Extract the (x, y) coordinate from the center of the cell holding the provided text.  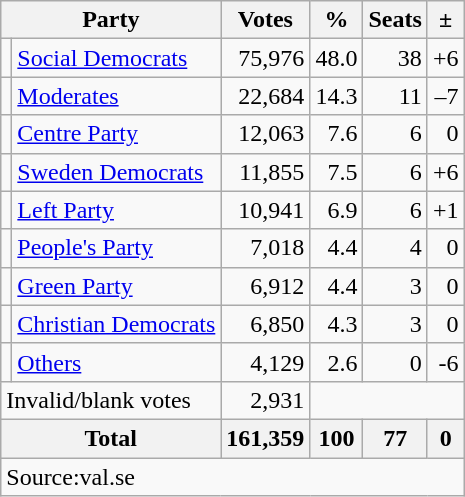
Green Party (116, 286)
77 (395, 438)
Party (111, 20)
6.9 (336, 210)
48.0 (336, 58)
2.6 (336, 362)
7.6 (336, 134)
Source:val.se (232, 477)
7.5 (336, 172)
–7 (446, 96)
10,941 (266, 210)
-6 (446, 362)
100 (336, 438)
Total (111, 438)
Left Party (116, 210)
22,684 (266, 96)
75,976 (266, 58)
Seats (395, 20)
Votes (266, 20)
Centre Party (116, 134)
4,129 (266, 362)
People's Party (116, 248)
Christian Democrats (116, 324)
± (446, 20)
11 (395, 96)
Moderates (116, 96)
11,855 (266, 172)
2,931 (266, 400)
4.3 (336, 324)
161,359 (266, 438)
Sweden Democrats (116, 172)
% (336, 20)
6,850 (266, 324)
7,018 (266, 248)
14.3 (336, 96)
Invalid/blank votes (111, 400)
Social Democrats (116, 58)
Others (116, 362)
4 (395, 248)
6,912 (266, 286)
38 (395, 58)
12,063 (266, 134)
+1 (446, 210)
